Return the (x, y) coordinate for the center point of the cell that contains the specified text.  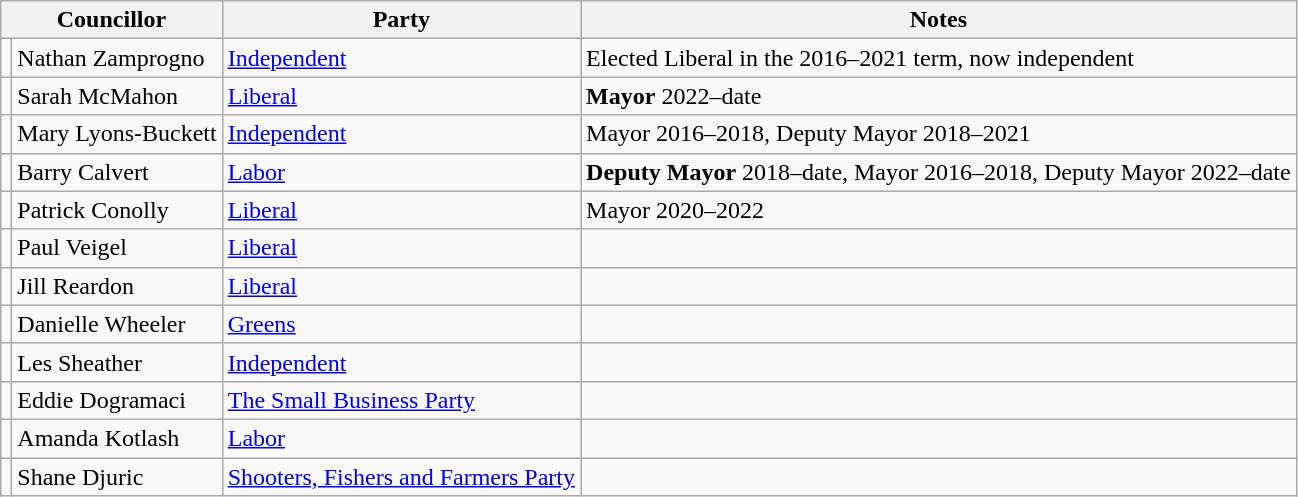
Sarah McMahon (117, 96)
Mayor 2016–2018, Deputy Mayor 2018–2021 (939, 134)
Amanda Kotlash (117, 438)
Paul Veigel (117, 248)
Danielle Wheeler (117, 324)
Eddie Dogramaci (117, 400)
Shane Djuric (117, 477)
Shooters, Fishers and Farmers Party (401, 477)
Barry Calvert (117, 172)
Mayor 2022–date (939, 96)
Les Sheather (117, 362)
Party (401, 20)
Deputy Mayor 2018–date, Mayor 2016–2018, Deputy Mayor 2022–date (939, 172)
Notes (939, 20)
Elected Liberal in the 2016–2021 term, now independent (939, 58)
The Small Business Party (401, 400)
Mary Lyons-Buckett (117, 134)
Jill Reardon (117, 286)
Greens (401, 324)
Councillor (112, 20)
Mayor 2020–2022 (939, 210)
Nathan Zamprogno (117, 58)
Patrick Conolly (117, 210)
